Locate the cell with the specified text and output its (x, y) center coordinate. 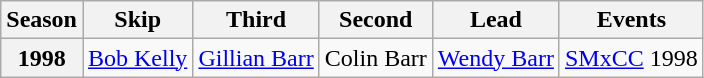
Events (631, 20)
Skip (137, 20)
Bob Kelly (137, 58)
Gillian Barr (256, 58)
SMxCC 1998 (631, 58)
Wendy Barr (496, 58)
Lead (496, 20)
Season (42, 20)
Colin Barr (376, 58)
Third (256, 20)
1998 (42, 58)
Second (376, 20)
